Return the (x, y) coordinate for the center point of the cell that contains the specified text.  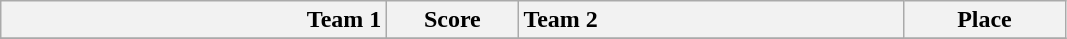
Team 2 (711, 20)
Team 1 (194, 20)
Score (452, 20)
Place (984, 20)
